From the cell containing the given text, extract its center point as [X, Y] coordinate. 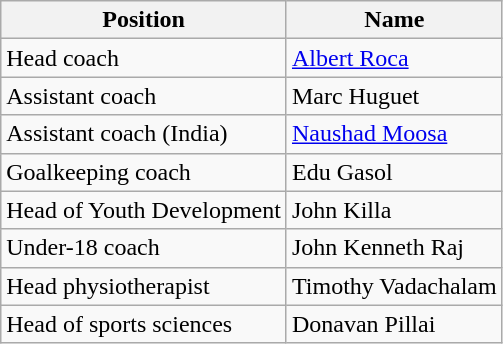
Marc Huguet [394, 96]
Under-18 coach [144, 248]
John Kenneth Raj [394, 248]
Albert Roca [394, 58]
Position [144, 20]
Head of sports sciences [144, 324]
John Killa [394, 210]
Naushad Moosa [394, 134]
Timothy Vadachalam [394, 286]
Edu Gasol [394, 172]
Goalkeeping coach [144, 172]
Head coach [144, 58]
Head of Youth Development [144, 210]
Donavan Pillai [394, 324]
Name [394, 20]
Assistant coach [144, 96]
Assistant coach (India) [144, 134]
Head physiotherapist [144, 286]
